Find where the given text appears and provide that cell's center as [x, y] coordinate. 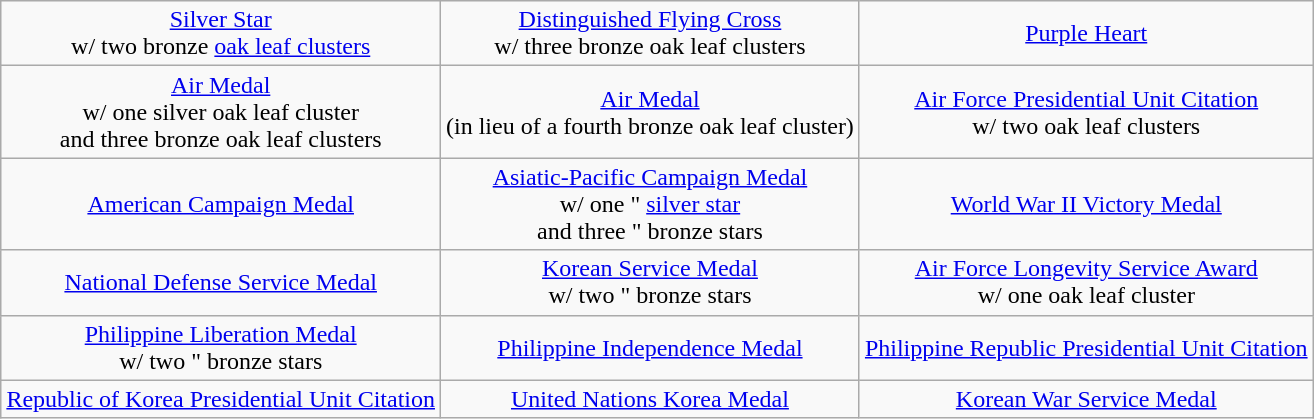
United Nations Korea Medal [650, 399]
Asiatic-Pacific Campaign Medalw/ one " silver starand three " bronze stars [650, 204]
Purple Heart [1086, 34]
Distinguished Flying Crossw/ three bronze oak leaf clusters [650, 34]
Korean Service Medal w/ two " bronze stars [650, 282]
Philippine Liberation Medalw/ two " bronze stars [221, 348]
American Campaign Medal [221, 204]
Silver Starw/ two bronze oak leaf clusters [221, 34]
Korean War Service Medal [1086, 399]
Republic of Korea Presidential Unit Citation [221, 399]
Philippine Independence Medal [650, 348]
National Defense Service Medal [221, 282]
World War II Victory Medal [1086, 204]
Air Force Presidential Unit Citationw/ two oak leaf clusters [1086, 112]
Air Force Longevity Service Awardw/ one oak leaf cluster [1086, 282]
Philippine Republic Presidential Unit Citation [1086, 348]
Air Medal(in lieu of a fourth bronze oak leaf cluster) [650, 112]
Air Medalw/ one silver oak leaf clusterand three bronze oak leaf clusters [221, 112]
